Identify which cell holds the provided text, then report its (x, y) central coordinate. 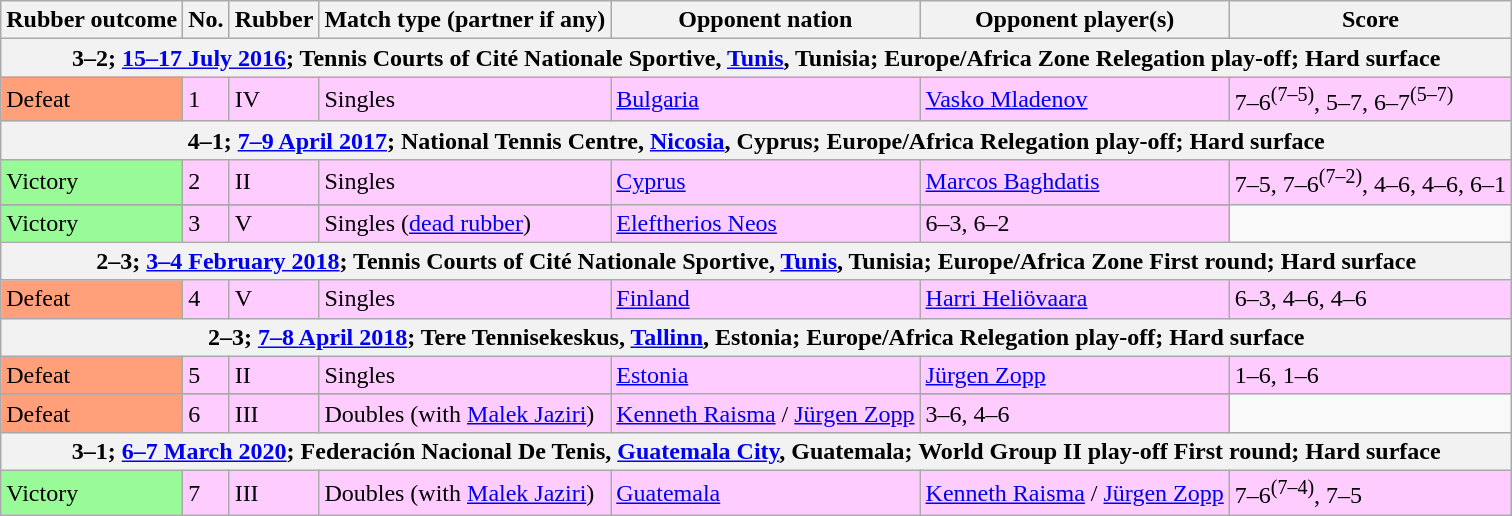
2 (206, 182)
Match type (partner if any) (465, 20)
IV (274, 100)
7–6(7–5), 5–7, 6–7(5–7) (1370, 100)
Jürgen Zopp (1074, 375)
No. (206, 20)
Opponent player(s) (1074, 20)
Bulgaria (766, 100)
6 (206, 413)
7 (206, 492)
Guatemala (766, 492)
7–5, 7–6(7–2), 4–6, 4–6, 6–1 (1370, 182)
3–6, 4–6 (1074, 413)
Rubber outcome (92, 20)
Rubber (274, 20)
2–3; 3–4 February 2018; Tennis Courts of Cité Nationale Sportive, Tunis, Tunisia; Europe/Africa Zone First round; Hard surface (756, 261)
4–1; 7–9 April 2017; National Tennis Centre, Nicosia, Cyprus; Europe/Africa Relegation play-off; Hard surface (756, 140)
5 (206, 375)
Finland (766, 299)
3–1; 6–7 March 2020; Federación Nacional De Tenis, Guatemala City, Guatemala; World Group II play-off First round; Hard surface (756, 451)
7–6(7–4), 7–5 (1370, 492)
Vasko Mladenov (1074, 100)
3 (206, 223)
6–3, 6–2 (1074, 223)
Singles (dead rubber) (465, 223)
Estonia (766, 375)
Score (1370, 20)
3–2; 15–17 July 2016; Tennis Courts of Cité Nationale Sportive, Tunis, Tunisia; Europe/Africa Zone Relegation play-off; Hard surface (756, 58)
Cyprus (766, 182)
Opponent nation (766, 20)
1–6, 1–6 (1370, 375)
1 (206, 100)
Harri Heliövaara (1074, 299)
Marcos Baghdatis (1074, 182)
4 (206, 299)
6–3, 4–6, 4–6 (1370, 299)
Eleftherios Neos (766, 223)
2–3; 7–8 April 2018; Tere Tennisekeskus, Tallinn, Estonia; Europe/Africa Relegation play-off; Hard surface (756, 337)
